Scan for the cell matching the given text and deliver its [X, Y] coordinate at center. 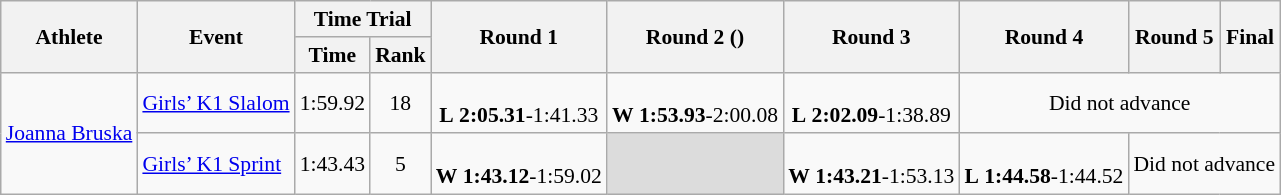
W 1:43.12-1:59.02 [519, 164]
Event [216, 36]
18 [400, 102]
Round 2 () [695, 36]
1:59.92 [332, 102]
Time Trial [363, 19]
L 2:02.09-1:38.89 [871, 102]
5 [400, 164]
Round 4 [1044, 36]
1:43.43 [332, 164]
Round 5 [1174, 36]
L 2:05.31-1:41.33 [519, 102]
Rank [400, 55]
W 1:43.21-1:53.13 [871, 164]
Round 1 [519, 36]
Athlete [70, 36]
Girls’ K1 Slalom [216, 102]
Final [1250, 36]
Round 3 [871, 36]
W 1:53.93-2:00.08 [695, 102]
Joanna Bruska [70, 133]
Girls’ K1 Sprint [216, 164]
Time [332, 55]
L 1:44.58-1:44.52 [1044, 164]
